Locate the cell with the specified text and output its [X, Y] center coordinate. 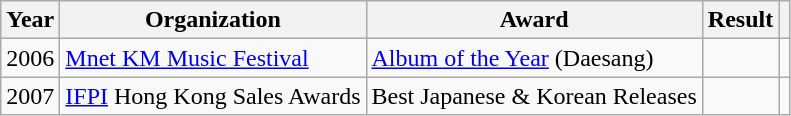
Organization [213, 20]
Best Japanese & Korean Releases [534, 96]
2006 [30, 58]
Year [30, 20]
Award [534, 20]
Mnet KM Music Festival [213, 58]
Album of the Year (Daesang) [534, 58]
2007 [30, 96]
IFPI Hong Kong Sales Awards [213, 96]
Result [740, 20]
